Detect which cell encompasses the target text, then output its [X, Y] center coordinate. 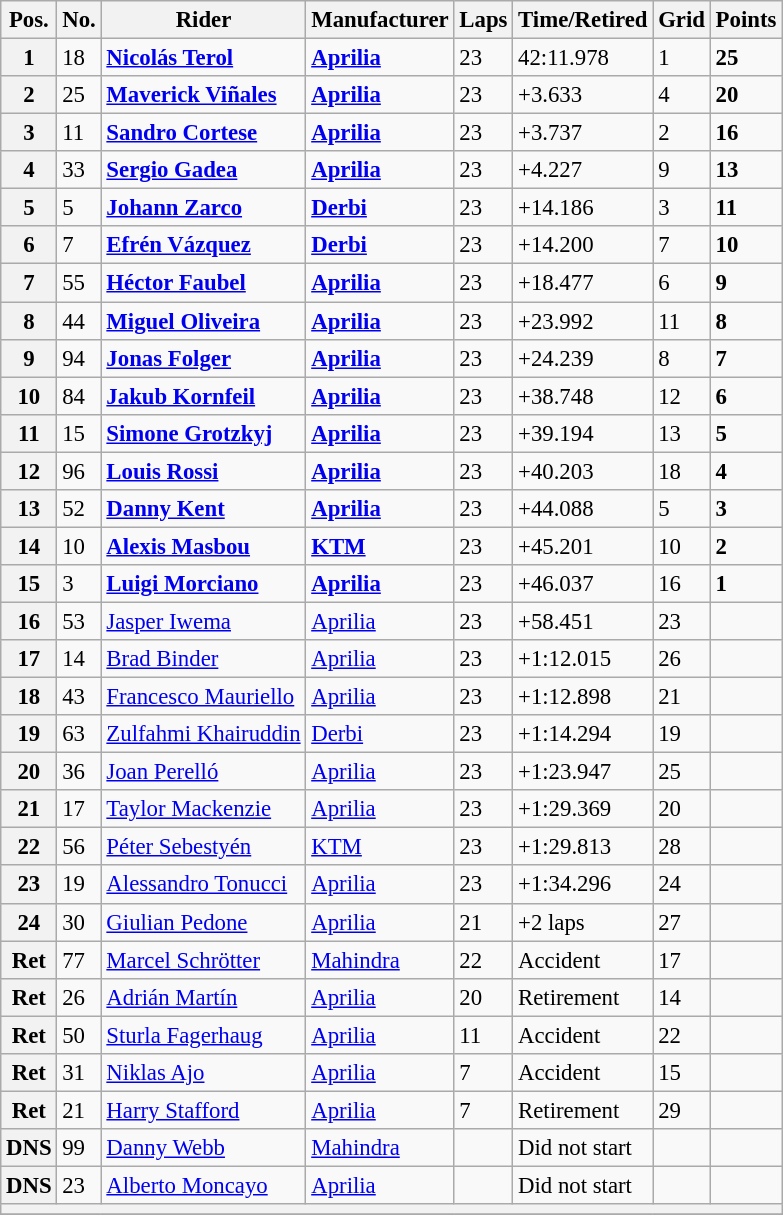
99 [79, 1148]
Efrén Vázquez [204, 245]
Rider [204, 20]
+24.239 [583, 358]
56 [79, 847]
42:11.978 [583, 58]
31 [79, 1073]
52 [79, 509]
+2 laps [583, 922]
Johann Zarco [204, 208]
+58.451 [583, 621]
Jakub Kornfeil [204, 396]
+1:23.947 [583, 772]
Pos. [29, 20]
Taylor Mackenzie [204, 809]
Alberto Moncayo [204, 1185]
+40.203 [583, 471]
Nicolás Terol [204, 58]
Zulfahmi Khairuddin [204, 734]
Sturla Fagerhaug [204, 1035]
50 [79, 1035]
Alexis Masbou [204, 546]
Simone Grotzkyj [204, 433]
Héctor Faubel [204, 283]
Maverick Viñales [204, 95]
+1:12.015 [583, 659]
Sergio Gadea [204, 170]
Niklas Ajo [204, 1073]
Louis Rossi [204, 471]
+39.194 [583, 433]
+1:12.898 [583, 697]
77 [79, 960]
+1:29.369 [583, 809]
94 [79, 358]
Brad Binder [204, 659]
+1:29.813 [583, 847]
Luigi Morciano [204, 584]
Alessandro Tonucci [204, 885]
+1:14.294 [583, 734]
+44.088 [583, 509]
Giulian Pedone [204, 922]
+23.992 [583, 321]
+18.477 [583, 283]
+45.201 [583, 546]
33 [79, 170]
36 [79, 772]
Danny Webb [204, 1148]
Miguel Oliveira [204, 321]
53 [79, 621]
+46.037 [583, 584]
+38.748 [583, 396]
96 [79, 471]
Manufacturer [380, 20]
+4.227 [583, 170]
55 [79, 283]
Danny Kent [204, 509]
29 [682, 1110]
44 [79, 321]
Jonas Folger [204, 358]
Adrián Martín [204, 997]
Francesco Mauriello [204, 697]
+1:34.296 [583, 885]
43 [79, 697]
63 [79, 734]
Laps [484, 20]
No. [79, 20]
Harry Stafford [204, 1110]
Points [746, 20]
27 [682, 922]
84 [79, 396]
Jasper Iwema [204, 621]
Sandro Cortese [204, 133]
+3.737 [583, 133]
28 [682, 847]
+14.200 [583, 245]
Joan Perelló [204, 772]
Marcel Schrötter [204, 960]
Grid [682, 20]
Péter Sebestyén [204, 847]
Time/Retired [583, 20]
+3.633 [583, 95]
30 [79, 922]
+14.186 [583, 208]
